Return the [X, Y] coordinate for the center point of the cell that contains the specified text.  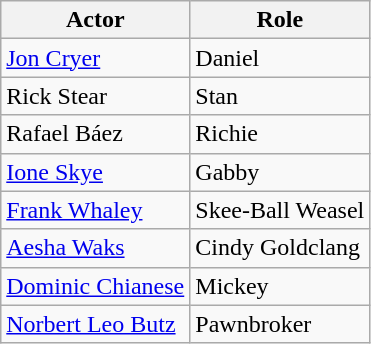
Role [280, 20]
Richie [280, 134]
Stan [280, 96]
Skee-Ball Weasel [280, 210]
Mickey [280, 286]
Rick Stear [96, 96]
Daniel [280, 58]
Dominic Chianese [96, 286]
Rafael Báez [96, 134]
Ione Skye [96, 172]
Jon Cryer [96, 58]
Gabby [280, 172]
Pawnbroker [280, 324]
Cindy Goldclang [280, 248]
Aesha Waks [96, 248]
Actor [96, 20]
Frank Whaley [96, 210]
Norbert Leo Butz [96, 324]
